Scan for the cell matching the given text and deliver its [x, y] coordinate at center. 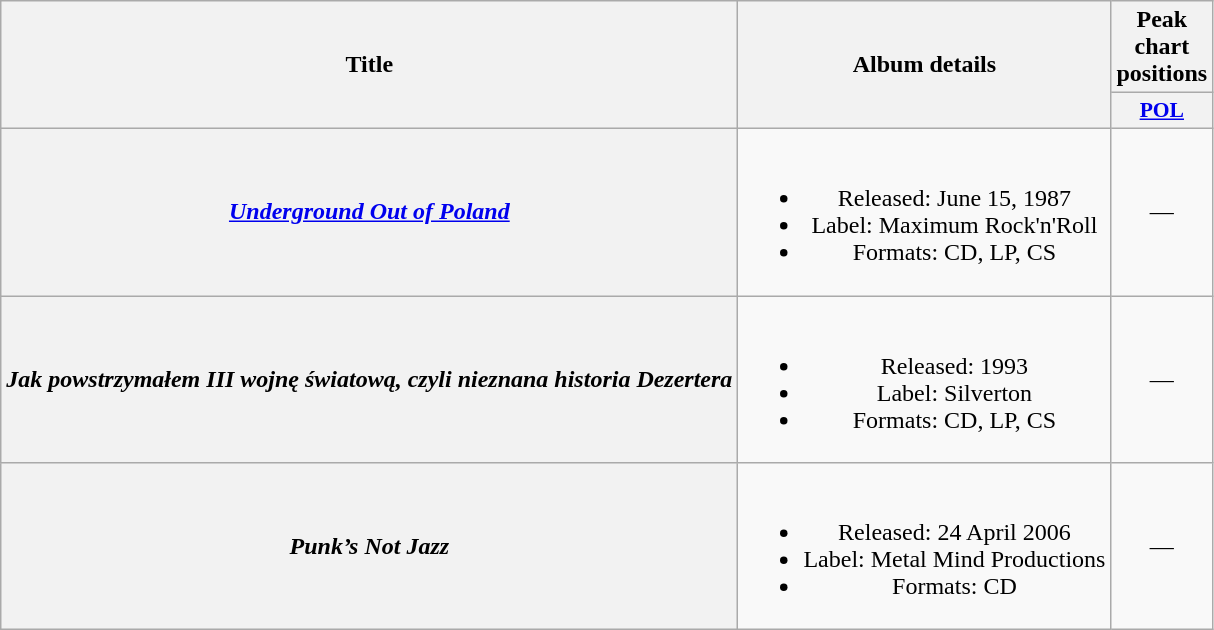
Released: 24 April 2006Label: Metal Mind ProductionsFormats: CD [924, 546]
Released: 1993Label: SilvertonFormats: CD, LP, CS [924, 380]
Album details [924, 65]
Jak powstrzymałem III wojnę światową, czyli nieznana historia Dezertera [370, 380]
Punk’s Not Jazz [370, 546]
Released: June 15, 1987Label: Maximum Rock'n'RollFormats: CD, LP, CS [924, 212]
Title [370, 65]
POL [1162, 111]
Peak chart positions [1162, 47]
Underground Out of Poland [370, 212]
